Find where the given text appears and provide that cell's center as [x, y] coordinate. 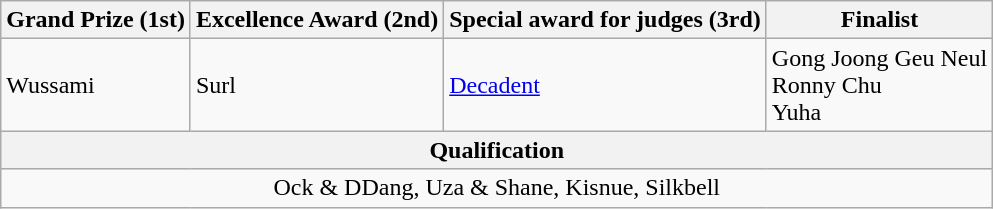
Wussami [96, 85]
Excellence Award (2nd) [316, 20]
Special award for judges (3rd) [606, 20]
Surl [316, 85]
Finalist [879, 20]
Decadent [606, 85]
Gong Joong Geu Neul Ronny ChuYuha [879, 85]
Qualification [497, 150]
Ock & DDang, Uza & Shane, Kisnue, Silkbell [497, 188]
Grand Prize (1st) [96, 20]
